Return (X, Y) of the center of cell containing provided text 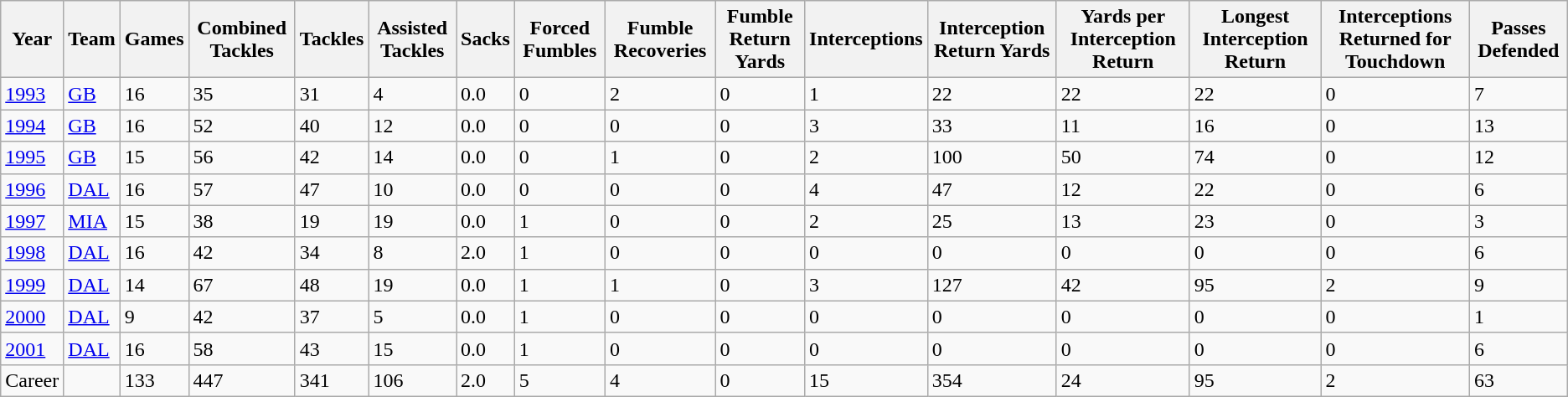
67 (241, 285)
35 (241, 94)
1995 (32, 157)
58 (241, 348)
11 (1122, 126)
Tackles (332, 39)
133 (154, 380)
MIA (92, 221)
43 (332, 348)
Career (32, 380)
106 (412, 380)
23 (1255, 221)
1996 (32, 189)
7 (1518, 94)
52 (241, 126)
Forced Fumbles (560, 39)
34 (332, 253)
2001 (32, 348)
40 (332, 126)
24 (1122, 380)
Fumble Return Yards (761, 39)
354 (992, 380)
57 (241, 189)
1997 (32, 221)
Games (154, 39)
38 (241, 221)
Sacks (486, 39)
Interception Return Yards (992, 39)
100 (992, 157)
Longest Interception Return (1255, 39)
1994 (32, 126)
10 (412, 189)
1993 (32, 94)
48 (332, 285)
447 (241, 380)
Fumble Recoveries (660, 39)
74 (1255, 157)
341 (332, 380)
1998 (32, 253)
25 (992, 221)
2000 (32, 317)
1999 (32, 285)
Interceptions (866, 39)
127 (992, 285)
31 (332, 94)
Year (32, 39)
Team (92, 39)
37 (332, 317)
50 (1122, 157)
Assisted Tackles (412, 39)
63 (1518, 380)
Interceptions Returned for Touchdown (1395, 39)
Combined Tackles (241, 39)
Yards per Interception Return (1122, 39)
8 (412, 253)
Passes Defended (1518, 39)
33 (992, 126)
56 (241, 157)
